Search for the cell housing the specified text and yield its [X, Y] center coordinate. 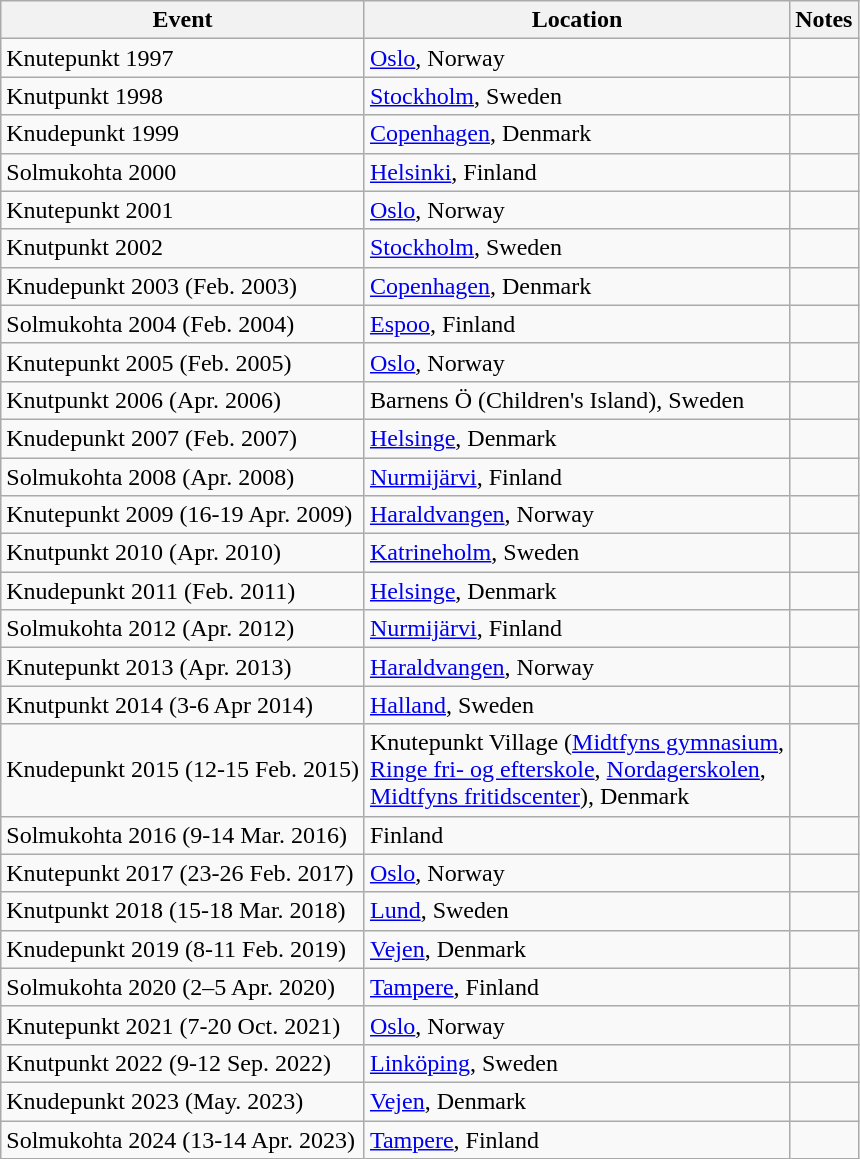
Knutepunkt 2005 (Feb. 2005) [183, 362]
Knutepunkt 2009 (16-19 Apr. 2009) [183, 515]
Knutpunkt 2014 (3-6 Apr 2014) [183, 705]
Knudepunkt 2003 (Feb. 2003) [183, 286]
Knutpunkt 2018 (15-18 Mar. 2018) [183, 911]
Lund, Sweden [576, 911]
Linköping, Sweden [576, 1063]
Solmukohta 2020 (2–5 Apr. 2020) [183, 987]
Katrineholm, Sweden [576, 553]
Solmukohta 2008 (Apr. 2008) [183, 477]
Solmukohta 2000 [183, 172]
Location [576, 20]
Knutpunkt 1998 [183, 96]
Knudepunkt 2023 (May. 2023) [183, 1101]
Knutpunkt 2006 (Apr. 2006) [183, 400]
Knutpunkt 2022 (9-12 Sep. 2022) [183, 1063]
Halland, Sweden [576, 705]
Knudepunkt 2007 (Feb. 2007) [183, 438]
Barnens Ö (Children's Island), Sweden [576, 400]
Knudepunkt 2019 (8-11 Feb. 2019) [183, 949]
Knutepunkt 2013 (Apr. 2013) [183, 667]
Espoo, Finland [576, 324]
Helsinki, Finland [576, 172]
Finland [576, 835]
Knutepunkt 2017 (23-26 Feb. 2017) [183, 873]
Solmukohta 2012 (Apr. 2012) [183, 629]
Solmukohta 2004 (Feb. 2004) [183, 324]
Knutepunkt 2001 [183, 210]
Notes [824, 20]
Knutepunkt Village (Midtfyns gymnasium,Ringe fri- og efterskole, Nordagerskolen,Midtfyns fritidscenter), Denmark [576, 770]
Knutpunkt 2002 [183, 248]
Solmukohta 2016 (9-14 Mar. 2016) [183, 835]
Knudepunkt 2011 (Feb. 2011) [183, 591]
Knudepunkt 2015 (12-15 Feb. 2015) [183, 770]
Knudepunkt 1999 [183, 134]
Solmukohta 2024 (13-14 Apr. 2023) [183, 1139]
Knutepunkt 2021 (7-20 Oct. 2021) [183, 1025]
Knutpunkt 2010 (Apr. 2010) [183, 553]
Knutepunkt 1997 [183, 58]
Event [183, 20]
